Scan for the cell matching the given text and deliver its (x, y) coordinate at center. 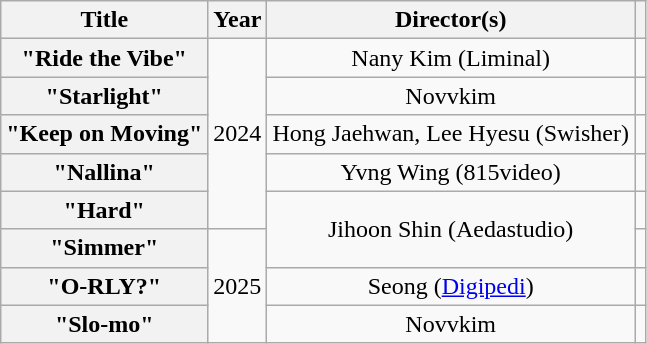
Jihoon Shin (Aedastudio) (451, 229)
"Slo-mo" (104, 324)
"Simmer" (104, 248)
Director(s) (451, 20)
Yvng Wing (815video) (451, 172)
"O-RLY?" (104, 286)
"Hard" (104, 210)
"Keep on Moving" (104, 134)
Title (104, 20)
Hong Jaehwan, Lee Hyesu (Swisher) (451, 134)
"Nallina" (104, 172)
Seong (Digipedi) (451, 286)
Nany Kim (Liminal) (451, 58)
2025 (238, 286)
Year (238, 20)
2024 (238, 134)
"Starlight" (104, 96)
"Ride the Vibe" (104, 58)
